Return the [x, y] coordinate for the center point of the cell that contains the specified text.  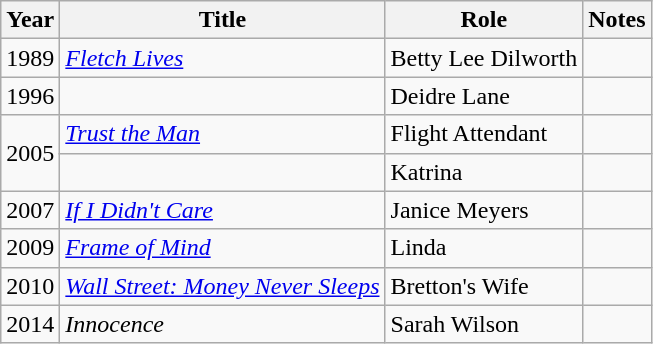
If I Didn't Care [222, 210]
Sarah Wilson [484, 324]
2009 [30, 248]
2005 [30, 153]
Linda [484, 248]
Trust the Man [222, 134]
2010 [30, 286]
Role [484, 20]
1996 [30, 96]
Frame of Mind [222, 248]
Katrina [484, 172]
Notes [617, 20]
Betty Lee Dilworth [484, 58]
Year [30, 20]
2007 [30, 210]
Bretton's Wife [484, 286]
Title [222, 20]
2014 [30, 324]
Fletch Lives [222, 58]
Deidre Lane [484, 96]
Janice Meyers [484, 210]
Innocence [222, 324]
1989 [30, 58]
Flight Attendant [484, 134]
Wall Street: Money Never Sleeps [222, 286]
